Pinpoint the cell where the given text exists, returning its (x, y) midpoint coordinate. 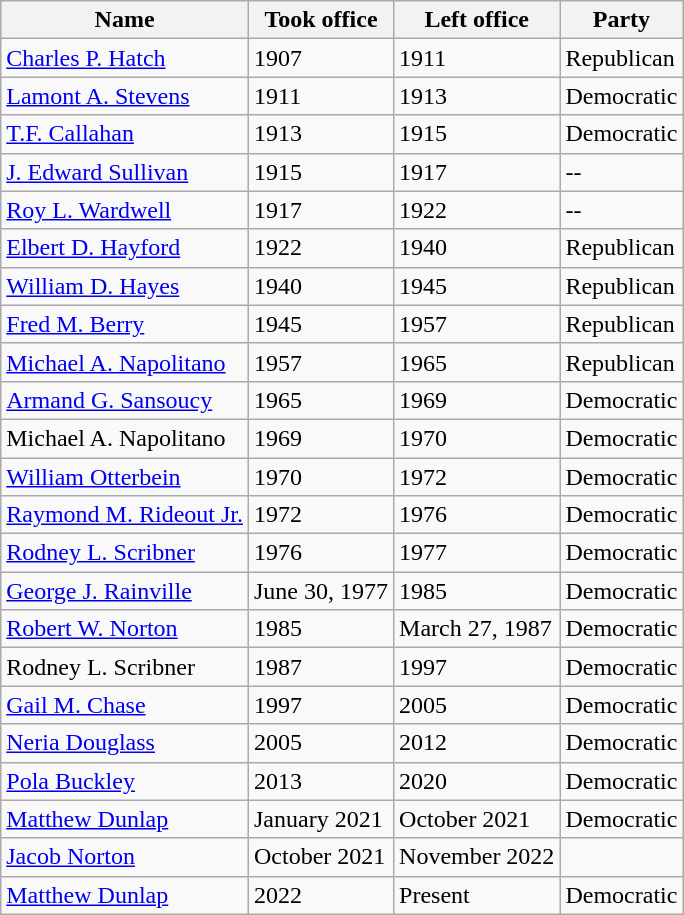
Pola Buckley (125, 781)
Raymond M. Rideout Jr. (125, 515)
Name (125, 20)
Jacob Norton (125, 857)
Fred M. Berry (125, 324)
Armand G. Sansoucy (125, 400)
Lamont A. Stevens (125, 96)
George J. Rainville (125, 591)
J. Edward Sullivan (125, 172)
Took office (320, 20)
1907 (320, 58)
Gail M. Chase (125, 705)
Party (622, 20)
2020 (477, 781)
William Otterbein (125, 477)
Charles P. Hatch (125, 58)
2012 (477, 743)
Roy L. Wardwell (125, 210)
1977 (477, 553)
March 27, 1987 (477, 629)
June 30, 1977 (320, 591)
Neria Douglass (125, 743)
2022 (320, 895)
Present (477, 895)
January 2021 (320, 819)
Left office (477, 20)
Elbert D. Hayford (125, 248)
1987 (320, 667)
William D. Hayes (125, 286)
T.F. Callahan (125, 134)
2013 (320, 781)
November 2022 (477, 857)
Robert W. Norton (125, 629)
